Capture the cell that displays the provided text and extract its (x, y) central coordinate. 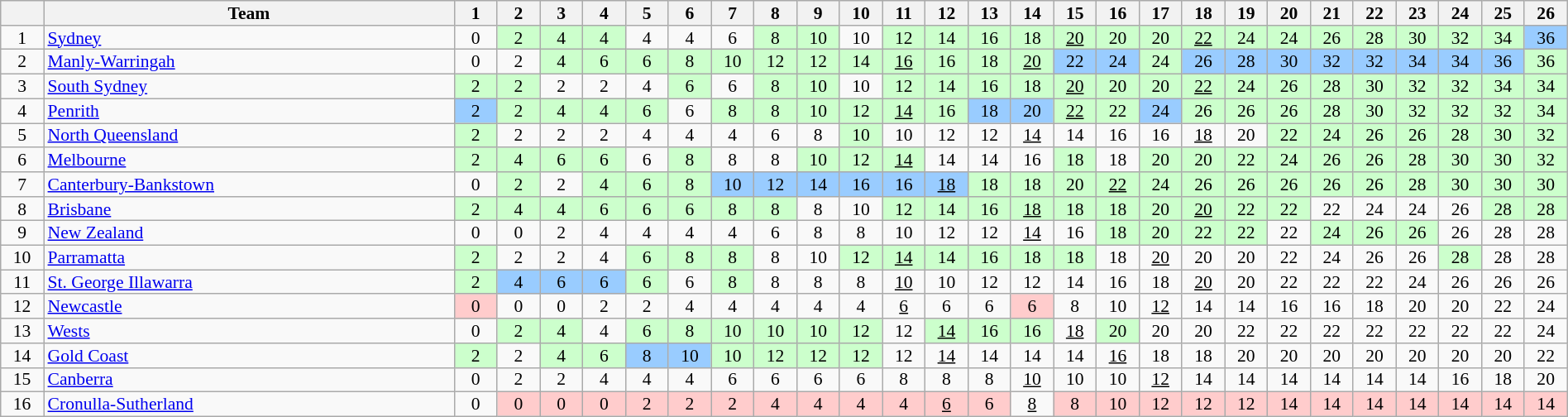
Gold Coast (248, 356)
St. George Illawarra (248, 282)
21 (1331, 13)
New Zealand (248, 233)
23 (1417, 13)
19 (1246, 13)
Newcastle (248, 307)
Cronulla-Sutherland (248, 405)
North Queensland (248, 136)
Canberra (248, 380)
South Sydney (248, 87)
Melbourne (248, 160)
Penrith (248, 111)
Brisbane (248, 209)
Team (248, 13)
17 (1160, 13)
Wests (248, 331)
Sydney (248, 38)
Manly-Warringah (248, 62)
25 (1503, 13)
Canterbury-Bankstown (248, 185)
Parramatta (248, 258)
